Identify which cell holds the provided text, then report its (X, Y) central coordinate. 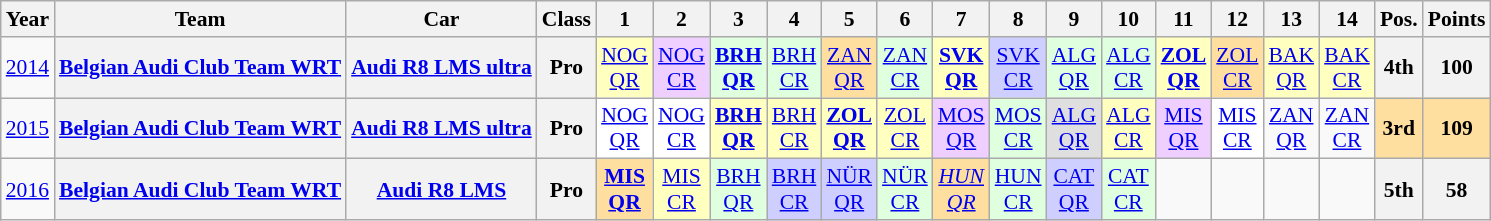
109 (1457, 128)
NÜRQR (849, 190)
BAKCR (1347, 68)
Class (566, 19)
7 (962, 19)
MOSCR (1018, 128)
5 (849, 19)
2016 (28, 190)
2 (682, 19)
11 (1184, 19)
Team (200, 19)
2014 (28, 68)
NÜRCR (905, 190)
CATCR (1128, 190)
MOSQR (962, 128)
2015 (28, 128)
SVKQR (962, 68)
12 (1237, 19)
HUNCR (1018, 190)
100 (1457, 68)
3 (738, 19)
58 (1457, 190)
1 (624, 19)
14 (1347, 19)
Points (1457, 19)
10 (1128, 19)
CATQR (1074, 190)
SVKCR (1018, 68)
HUNQR (962, 190)
4th (1399, 68)
Audi R8 LMS (442, 190)
13 (1291, 19)
Year (28, 19)
4 (794, 19)
5th (1399, 190)
BAKQR (1291, 68)
Car (442, 19)
8 (1018, 19)
9 (1074, 19)
3rd (1399, 128)
Pos. (1399, 19)
6 (905, 19)
